Identify which cell holds the provided text, then report its [X, Y] central coordinate. 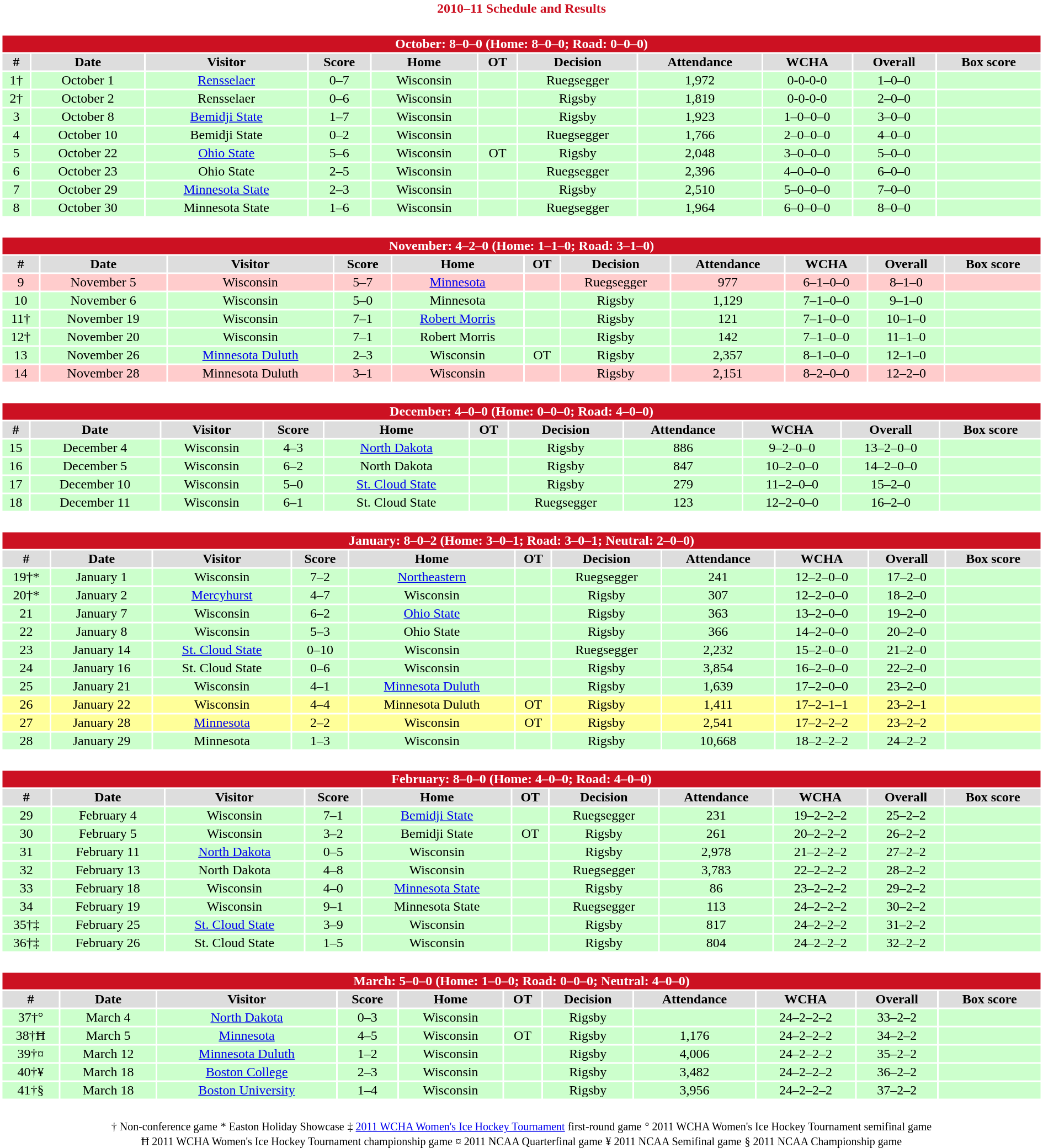
261 [716, 834]
November 19 [104, 318]
142 [728, 337]
23–2–2–2 [821, 888]
2† [16, 99]
February: 8–0–0 (Home: 4–0–0; Road: 4–0–0) [521, 779]
November 5 [104, 282]
12–1–0 [906, 355]
17 [15, 484]
27 [26, 722]
Mercyhurst [222, 596]
25 [26, 686]
16–2–0 [891, 503]
41†§ [30, 1090]
10 [20, 301]
29–2–2 [906, 888]
3–0–0–0 [807, 153]
1–2 [367, 1054]
121 [728, 318]
October 1 [88, 80]
8–1–0 [906, 282]
6–0–0–0 [807, 208]
7 [16, 189]
0–5 [333, 852]
February 18 [108, 888]
31 [26, 852]
26–2–2 [906, 834]
23–2–2 [906, 722]
10,668 [719, 741]
3,956 [695, 1090]
December 11 [95, 503]
February 19 [108, 907]
1,964 [700, 208]
October 10 [88, 135]
21–2–2–2 [821, 852]
February 5 [108, 834]
23 [26, 650]
January 28 [102, 722]
33–2–2 [897, 1017]
18–2–2–2 [822, 741]
November 28 [104, 374]
8–1–0–0 [827, 355]
4–0–0 [894, 135]
4–7 [320, 596]
17–2–0–0 [822, 686]
10–2–0–0 [792, 466]
847 [683, 466]
1–3 [320, 741]
9 [20, 282]
January: 8–0–2 (Home: 3–0–1; Road: 3–0–1; Neutral: 2–0–0) [521, 540]
2010–11 Schedule and Results [521, 8]
11† [20, 318]
2,151 [728, 374]
19†* [26, 577]
11–1–0 [906, 337]
8–0–0 [894, 208]
36†‡ [26, 943]
October 30 [88, 208]
16–2–0–0 [822, 668]
4 [16, 135]
December: 4–0–0 (Home: 0–0–0; Road: 4–0–0) [521, 411]
2–0–0 [894, 99]
March 5 [108, 1036]
15–2–0 [891, 484]
1,639 [719, 686]
34 [26, 907]
6–0–0 [894, 172]
5 [16, 153]
12† [20, 337]
2–2 [320, 722]
14 [20, 374]
9–2–0–0 [792, 448]
25–2–2 [906, 815]
231 [716, 815]
5–7 [363, 282]
January 1 [102, 577]
January 8 [102, 632]
1,411 [719, 705]
35–2–2 [897, 1054]
11–2–0–0 [792, 484]
8–2–0–0 [827, 374]
21–2–0 [906, 650]
5–0–0 [894, 153]
2,048 [700, 153]
24 [26, 668]
86 [716, 888]
December 10 [95, 484]
30 [26, 834]
33 [26, 888]
3–2 [333, 834]
January 22 [102, 705]
February 25 [108, 924]
February 4 [108, 815]
28 [26, 741]
October 23 [88, 172]
363 [719, 613]
9–1 [333, 907]
307 [719, 596]
2,232 [719, 650]
3,783 [716, 870]
1,819 [700, 99]
2,541 [719, 722]
17–2–1–1 [822, 705]
2–0–0–0 [807, 135]
0–7 [339, 80]
15 [15, 448]
123 [683, 503]
4–1 [320, 686]
5–3 [320, 632]
27–2–2 [906, 852]
23–2–1 [906, 705]
3–1 [363, 374]
22 [26, 632]
20–2–0 [906, 632]
22–2–2–2 [821, 870]
0–2 [339, 135]
October 2 [88, 99]
0–3 [367, 1017]
2,978 [716, 852]
1–7 [339, 116]
4–0–0–0 [807, 172]
6 [16, 172]
November 20 [104, 337]
32 [26, 870]
2,510 [700, 189]
20–2–2–2 [821, 834]
886 [683, 448]
January 14 [102, 650]
4–4 [320, 705]
8 [16, 208]
9–1–0 [906, 301]
4–3 [293, 448]
15–2–0–0 [822, 650]
2,357 [728, 355]
6–1 [293, 503]
18–2–0 [906, 596]
November 26 [104, 355]
0–10 [320, 650]
19–2–2–2 [821, 815]
241 [719, 577]
1–6 [339, 208]
21 [26, 613]
30–2–2 [906, 907]
5–0–0–0 [807, 189]
3–0–0 [894, 116]
16 [15, 466]
1,129 [728, 301]
39†¤ [30, 1054]
37†° [30, 1017]
February 11 [108, 852]
Boston University [247, 1090]
March 4 [108, 1017]
26 [26, 705]
23–2–0 [906, 686]
3,482 [695, 1072]
366 [719, 632]
17–2–0 [906, 577]
20†* [26, 596]
1–0–0–0 [807, 116]
January 29 [102, 741]
5–6 [339, 153]
March 12 [108, 1054]
3 [16, 116]
1,176 [695, 1036]
1–0–0 [894, 80]
3,854 [719, 668]
817 [716, 924]
2–5 [339, 172]
Northeastern [432, 577]
4–8 [333, 870]
19–2–0 [906, 613]
3–9 [333, 924]
December 5 [95, 466]
28–2–2 [906, 870]
February 13 [108, 870]
22–2–0 [906, 668]
1–4 [367, 1090]
10–1–0 [906, 318]
January 7 [102, 613]
7–0–0 [894, 189]
1,766 [700, 135]
36–2–2 [897, 1072]
October 22 [88, 153]
40†¥ [30, 1072]
12–2–0 [906, 374]
December 4 [95, 448]
7–2 [320, 577]
17–2–2–2 [822, 722]
6–1–0–0 [827, 282]
January 2 [102, 596]
November 6 [104, 301]
1,972 [700, 80]
13 [20, 355]
November: 4–2–0 (Home: 1–1–0; Road: 3–1–0) [521, 246]
37–2–2 [897, 1090]
35†‡ [26, 924]
Boston College [247, 1072]
38†Ħ [30, 1036]
4–0 [333, 888]
4,006 [695, 1054]
279 [683, 484]
31–2–2 [906, 924]
29 [26, 815]
October 8 [88, 116]
4–5 [367, 1036]
113 [716, 907]
March: 5–0–0 (Home: 1–0–0; Road: 0–0–0; Neutral: 4–0–0) [521, 981]
February 26 [108, 943]
804 [716, 943]
October 29 [88, 189]
October: 8–0–0 (Home: 8–0–0; Road: 0–0–0) [521, 44]
34–2–2 [897, 1036]
January 16 [102, 668]
1† [16, 80]
18 [15, 503]
2,396 [700, 172]
1,923 [700, 116]
977 [728, 282]
32–2–2 [906, 943]
January 21 [102, 686]
1–5 [333, 943]
24–2–2 [906, 741]
